Determine the [X, Y] coordinate at the center of the cell enclosing the given text.  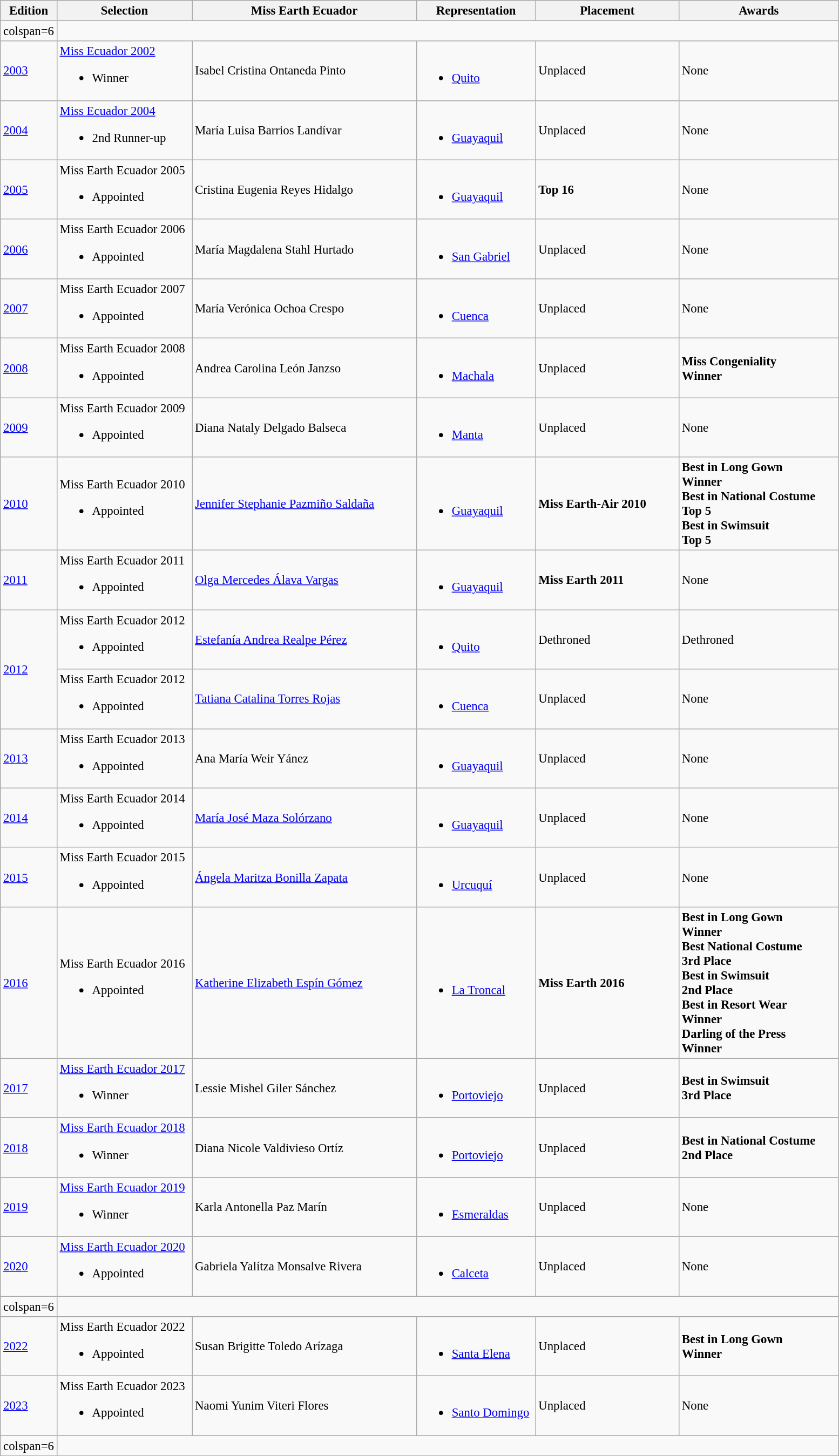
Miss Earth Ecuador 2023Appointed [124, 1406]
2005 [29, 189]
Miss Earth Ecuador 2013Appointed [124, 758]
2010 [29, 504]
2014 [29, 818]
Miss Earth Ecuador 2008Appointed [124, 368]
Katherine Elizabeth Espín Gómez [305, 983]
Best in Long GownWinnerBest National Costume3rd PlaceBest in Swimsuit2nd PlaceBest in Resort WearWinnerDarling of the PressWinner [759, 983]
Karla Antonella Paz Marín [305, 1207]
Miss Earth Ecuador 2010Appointed [124, 504]
Miss Ecuador 20042nd Runner-up [124, 130]
Manta [476, 427]
Best in National Costume2nd Place [759, 1148]
Olga Mercedes Álava Vargas [305, 580]
Tatiana Catalina Torres Rojas [305, 699]
María José Maza Solórzano [305, 818]
Miss Earth Ecuador 2015Appointed [124, 877]
Miss Earth Ecuador 2006Appointed [124, 249]
Edition [29, 11]
Andrea Carolina León Janzso [305, 368]
María Verónica Ochoa Crespo [305, 309]
2023 [29, 1406]
San Gabriel [476, 249]
Selection [124, 11]
2013 [29, 758]
Naomi Yunim Viteri Flores [305, 1406]
2017 [29, 1088]
Miss Earth Ecuador 2019Winner [124, 1207]
Diana Nataly Delgado Balseca [305, 427]
Lessie Mishel Giler Sánchez [305, 1088]
Best in Swimsuit3rd Place [759, 1088]
Machala [476, 368]
Miss Earth Ecuador 2009Appointed [124, 427]
Miss Earth 2016 [607, 983]
Miss Earth Ecuador 2020Appointed [124, 1267]
2012 [29, 669]
Miss Earth Ecuador 2022Appointed [124, 1346]
2019 [29, 1207]
Top 16 [607, 189]
Miss CongenialityWinner [759, 368]
Santo Domingo [476, 1406]
Isabel Cristina Ontaneda Pinto [305, 71]
Jennifer Stephanie Pazmiño Saldaña [305, 504]
Miss Earth Ecuador 2011Appointed [124, 580]
Ángela Maritza Bonilla Zapata [305, 877]
2022 [29, 1346]
Estefanía Andrea Realpe Pérez [305, 639]
Diana Nicole Valdivieso Ortíz [305, 1148]
Miss Earth Ecuador 2017Winner [124, 1088]
2015 [29, 877]
María Magdalena Stahl Hurtado [305, 249]
Best in Long GownWinnerBest in National CostumeTop 5Best in SwimsuitTop 5 [759, 504]
Miss Earth Ecuador 2016Appointed [124, 983]
Miss Earth Ecuador 2018Winner [124, 1148]
2018 [29, 1148]
Miss Earth-Air 2010 [607, 504]
Best in Long GownWinner [759, 1346]
Calceta [476, 1267]
Santa Elena [476, 1346]
Miss Earth 2011 [607, 580]
2011 [29, 580]
2003 [29, 71]
2020 [29, 1267]
Miss Earth Ecuador 2005Appointed [124, 189]
Miss Earth Ecuador 2007Appointed [124, 309]
Ana María Weir Yánez [305, 758]
2016 [29, 983]
La Troncal [476, 983]
2007 [29, 309]
Cristina Eugenia Reyes Hidalgo [305, 189]
2008 [29, 368]
2009 [29, 427]
Awards [759, 11]
2006 [29, 249]
Susan Brigitte Toledo Arízaga [305, 1346]
Miss Ecuador 2002Winner [124, 71]
Miss Earth Ecuador [305, 11]
Gabriela Yalítza Monsalve Rivera [305, 1267]
Placement [607, 11]
2004 [29, 130]
Miss Earth Ecuador 2014Appointed [124, 818]
María Luisa Barrios Landívar [305, 130]
Esmeraldas [476, 1207]
Urcuquí [476, 877]
Representation [476, 11]
